Extract the [X, Y] coordinate from the center of the cell holding the provided text.  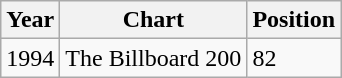
Position [294, 20]
82 [294, 58]
Chart [154, 20]
1994 [30, 58]
Year [30, 20]
The Billboard 200 [154, 58]
